Locate the cell with the specified text and output its (x, y) center coordinate. 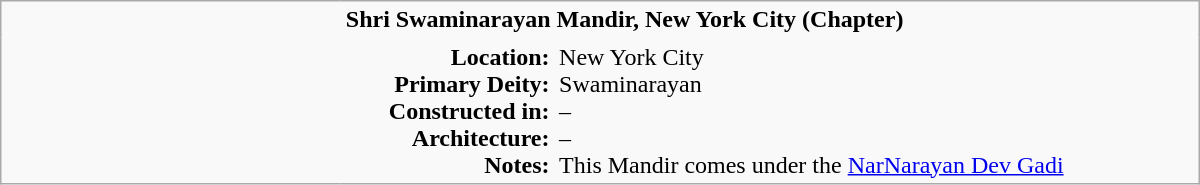
New York City Swaminarayan – – This Mandir comes under the NarNarayan Dev Gadi (876, 110)
Location:Primary Deity:Constructed in:Architecture:Notes: (448, 110)
Shri Swaminarayan Mandir, New York City (Chapter) (770, 20)
